For the text-containing cell, return its midpoint in (X, Y) coordinate format. 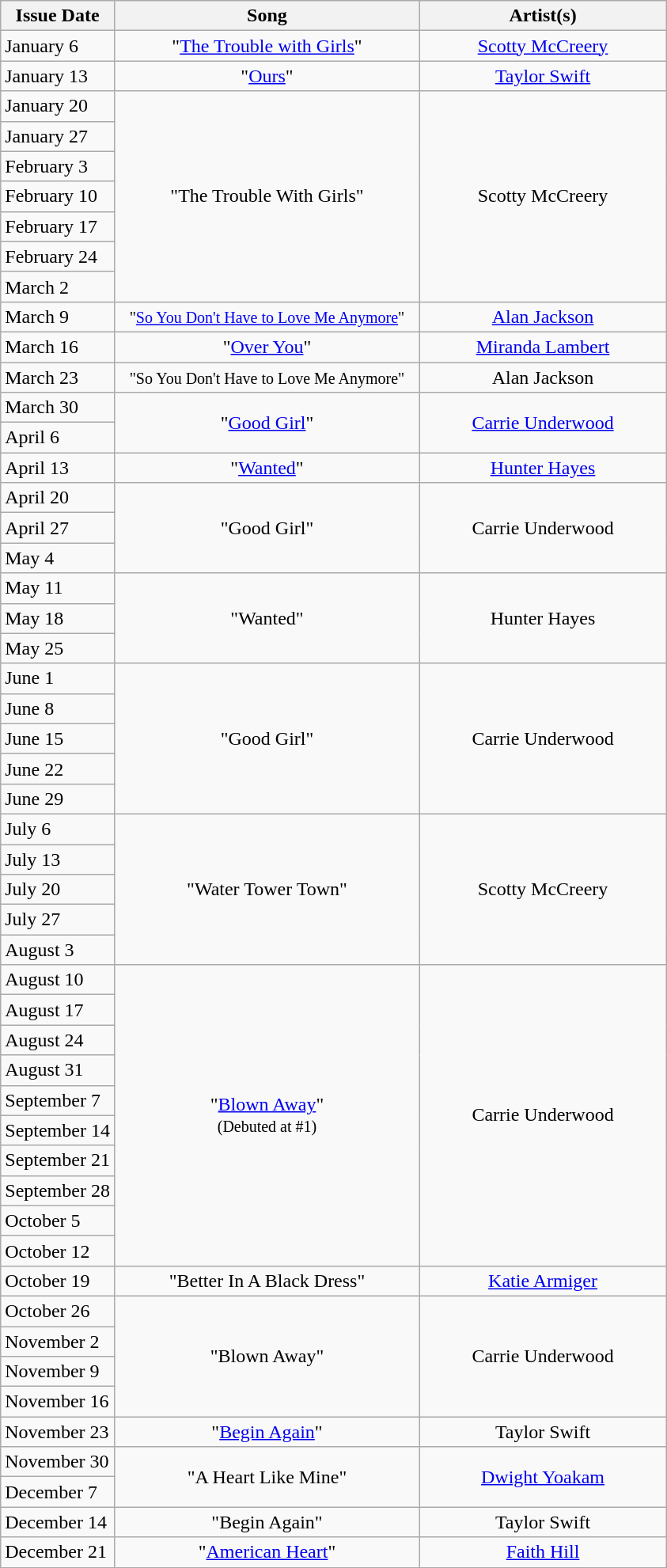
April 6 (58, 438)
January 13 (58, 76)
October 19 (58, 1281)
October 12 (58, 1251)
"The Trouble With Girls" (267, 196)
July 13 (58, 859)
February 17 (58, 226)
Miranda Lambert (543, 347)
September 14 (58, 1130)
August 31 (58, 1070)
June 8 (58, 708)
April 13 (58, 468)
November 2 (58, 1342)
Song (267, 16)
October 26 (58, 1311)
March 16 (58, 347)
Artist(s) (543, 16)
Dwight Yoakam (543, 1477)
June 15 (58, 738)
"American Heart" (267, 1552)
"Ours" (267, 76)
July 20 (58, 890)
"The Trouble with Girls" (267, 46)
September 21 (58, 1160)
"A Heart Like Mine" (267, 1477)
"Water Tower Town" (267, 889)
February 10 (58, 196)
November 30 (58, 1462)
"Over You" (267, 347)
November 16 (58, 1402)
February 3 (58, 166)
May 18 (58, 618)
July 27 (58, 920)
September 28 (58, 1190)
December 21 (58, 1552)
May 25 (58, 648)
Faith Hill (543, 1552)
March 9 (58, 317)
July 6 (58, 829)
January 20 (58, 106)
November 9 (58, 1372)
June 29 (58, 799)
June 1 (58, 678)
Issue Date (58, 16)
March 30 (58, 408)
April 20 (58, 498)
Katie Armiger (543, 1281)
March 23 (58, 378)
January 27 (58, 136)
May 11 (58, 588)
March 2 (58, 287)
August 10 (58, 980)
May 4 (58, 558)
"Blown Away" (267, 1356)
December 7 (58, 1492)
April 27 (58, 528)
December 14 (58, 1522)
June 22 (58, 769)
August 17 (58, 1010)
"Better In A Black Dress" (267, 1281)
November 23 (58, 1432)
September 7 (58, 1100)
October 5 (58, 1221)
August 24 (58, 1040)
January 6 (58, 46)
February 24 (58, 256)
"Blown Away" (Debuted at #1) (267, 1116)
August 3 (58, 950)
